Find where the given text appears and provide that cell's center as [X, Y] coordinate. 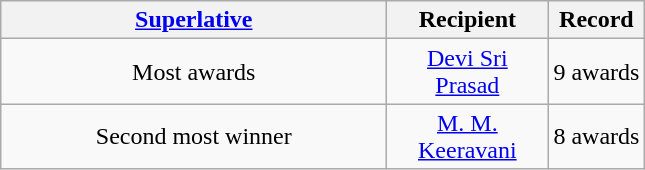
9 awards [596, 72]
8 awards [596, 136]
M. M. Keeravani [468, 136]
Second most winner [194, 136]
Record [596, 20]
Devi Sri Prasad [468, 72]
Most awards [194, 72]
Superlative [194, 20]
Recipient [468, 20]
